Detect which cell encompasses the target text, then output its [x, y] center coordinate. 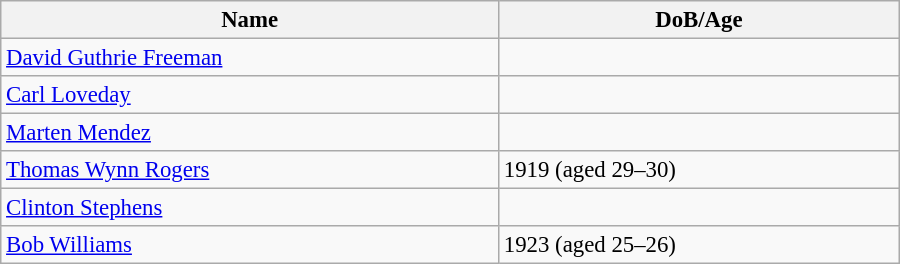
Carl Loveday [250, 95]
Bob Williams [250, 245]
1919 (aged 29–30) [700, 170]
Marten Mendez [250, 133]
1923 (aged 25–26) [700, 245]
DoB/Age [700, 20]
Thomas Wynn Rogers [250, 170]
Clinton Stephens [250, 208]
David Guthrie Freeman [250, 58]
Name [250, 20]
